Return the (x, y) coordinate for the center point of the cell that contains the specified text.  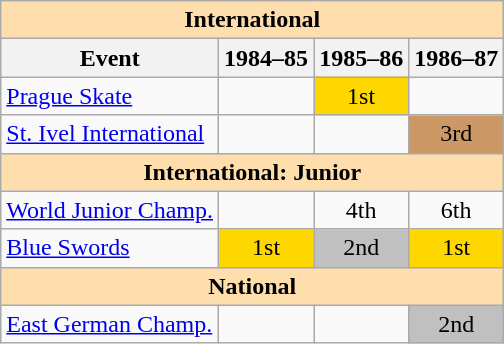
International: Junior (252, 172)
Blue Swords (110, 248)
World Junior Champ. (110, 210)
3rd (456, 134)
1985–86 (362, 58)
6th (456, 210)
1984–85 (266, 58)
St. Ivel International (110, 134)
International (252, 20)
1986–87 (456, 58)
National (252, 286)
4th (362, 210)
Prague Skate (110, 96)
East German Champ. (110, 324)
Event (110, 58)
